Find where the given text appears and provide that cell's center as (x, y) coordinate. 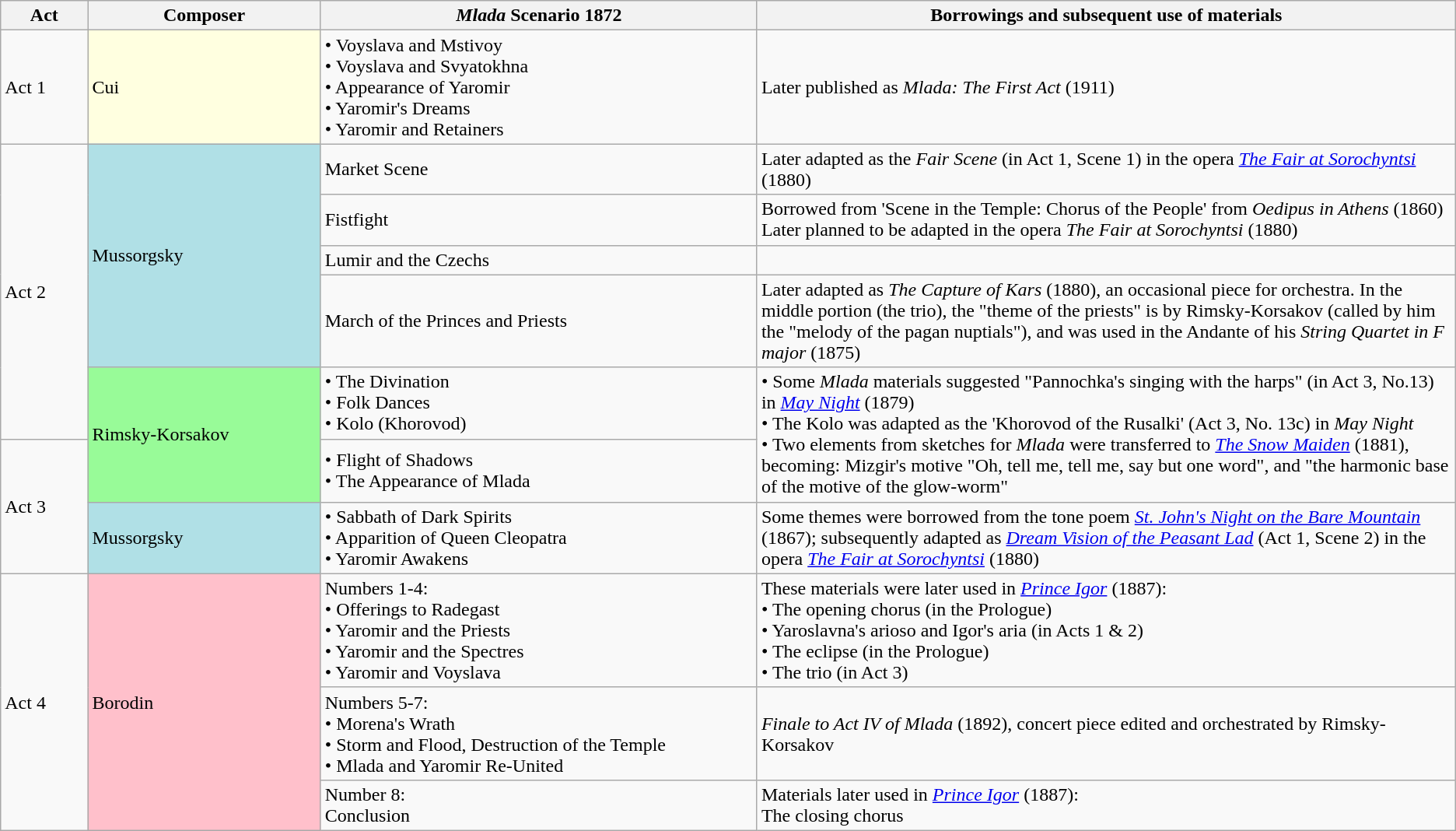
Mlada Scenario 1872 (538, 16)
• Voyslava and Mstivoy • Voyslava and Svyatokhna • Appearance of Yaromir • Yaromir's Dreams • Yaromir and Retainers (538, 87)
• Flight of Shadows• The Appearance of Mlada (538, 470)
Market Scene (538, 170)
Rimsky-Korsakov (204, 434)
Numbers 5-7: • Morena's Wrath • Storm and Flood, Destruction of the Temple • Mlada and Yaromir Re-United (538, 733)
Later adapted as the Fair Scene (in Act 1, Scene 1) in the opera The Fair at Sorochyntsi (1880) (1106, 170)
Number 8:Conclusion (538, 805)
• The Divination• Folk Dances• Kolo (Khorovod) (538, 403)
Borodin (204, 702)
March of the Princes and Priests (538, 321)
Act 2 (44, 291)
Finale to Act IV of Mlada (1892), concert piece edited and orchestrated by Rimsky-Korsakov (1106, 733)
Cui (204, 87)
Composer (204, 16)
• Sabbath of Dark Spirits • Apparition of Queen Cleopatra• Yaromir Awakens (538, 538)
Act 3 (44, 506)
Later published as Mlada: The First Act (1911) (1106, 87)
Borrowings and subsequent use of materials (1106, 16)
Fistfight (538, 219)
Act (44, 16)
Lumir and the Czechs (538, 260)
Act 1 (44, 87)
Materials later used in Prince Igor (1887):The closing chorus (1106, 805)
Act 4 (44, 702)
Numbers 1-4: • Offerings to Radegast • Yaromir and the Priests • Yaromir and the Spectres • Yaromir and Voyslava (538, 630)
